Determine the [X, Y] coordinate at the center of the cell enclosing the given text.  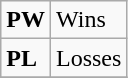
Losses [88, 58]
PW [26, 20]
PL [26, 58]
Wins [88, 20]
